Return (X, Y) of the center of cell containing provided text 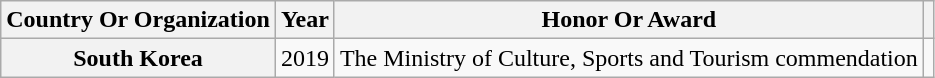
2019 (304, 58)
South Korea (138, 58)
Honor Or Award (628, 20)
Year (304, 20)
Country Or Organization (138, 20)
The Ministry of Culture, Sports and Tourism commendation (628, 58)
